Find where the given text appears and provide that cell's center as [X, Y] coordinate. 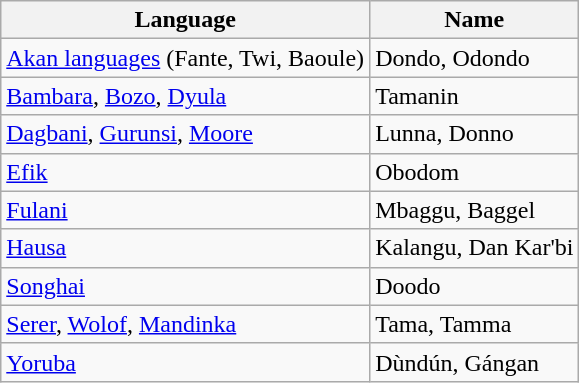
Bambara, Bozo, Dyula [186, 96]
Tamanin [474, 96]
Hausa [186, 248]
Tama, Tamma [474, 324]
Efik [186, 172]
Mbaggu, Baggel [474, 210]
Yoruba [186, 362]
Dagbani, Gurunsi, Moore [186, 134]
Obodom [474, 172]
Language [186, 20]
Kalangu, Dan Kar'bi [474, 248]
Dùndún, Gángan [474, 362]
Akan languages (Fante, Twi, Baoule) [186, 58]
Name [474, 20]
Songhai [186, 286]
Dondo, Odondo [474, 58]
Doodo [474, 286]
Lunna, Donno [474, 134]
Fulani [186, 210]
Serer, Wolof, Mandinka [186, 324]
